Capture the cell that displays the provided text and extract its [x, y] central coordinate. 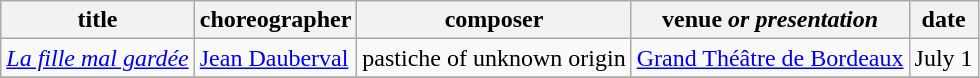
pastiche of unknown origin [494, 58]
Grand Théâtre de Bordeaux [770, 58]
July 1 [944, 58]
date [944, 20]
composer [494, 20]
venue or presentation [770, 20]
Jean Dauberval [276, 58]
La fille mal gardée [98, 58]
title [98, 20]
choreographer [276, 20]
